Return [X, Y] of the center of cell containing provided text 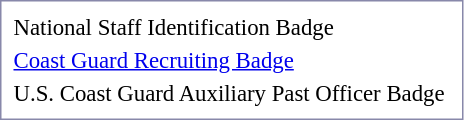
U.S. Coast Guard Auxiliary Past Officer Badge [229, 93]
Coast Guard Recruiting Badge [229, 60]
National Staff Identification Badge [229, 27]
